Return [X, Y] of the center of cell containing provided text 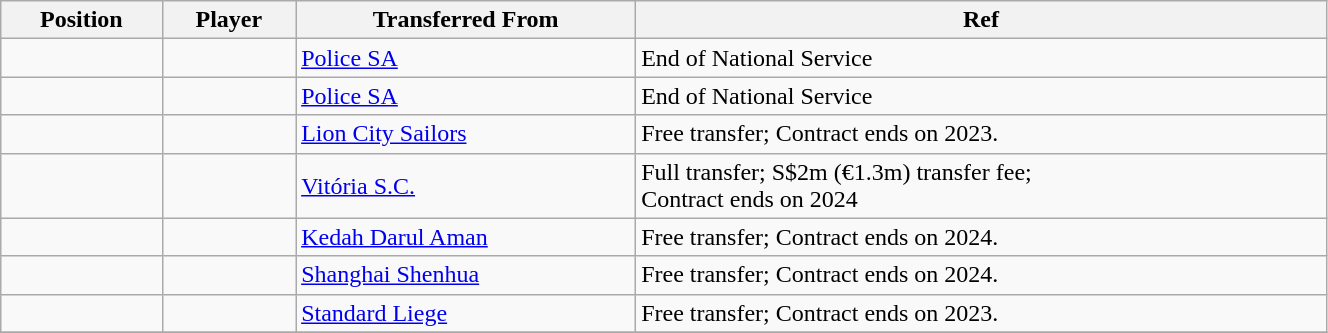
Shanghai Shenhua [466, 275]
Kedah Darul Aman [466, 237]
Player [229, 20]
Vitória S.C. [466, 186]
Position [82, 20]
Transferred From [466, 20]
Full transfer; S$2m (€1.3m) transfer fee; Contract ends on 2024 [982, 186]
Ref [982, 20]
Standard Liege [466, 313]
Lion City Sailors [466, 134]
